Identify which cell holds the provided text, then report its (x, y) central coordinate. 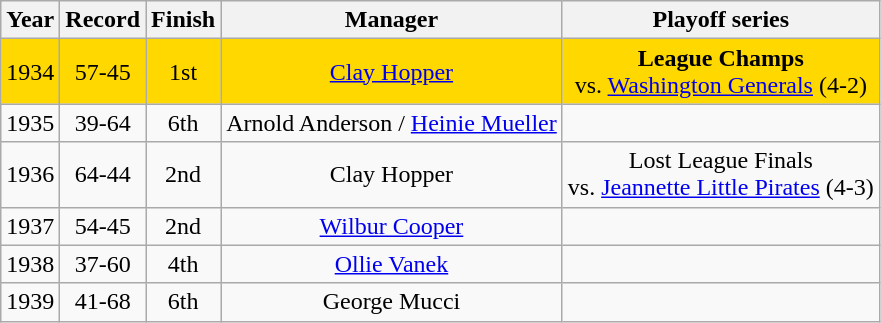
Year (30, 20)
64-44 (103, 174)
Wilbur Cooper (392, 226)
54-45 (103, 226)
Ollie Vanek (392, 264)
1934 (30, 72)
George Mucci (392, 302)
Playoff series (720, 20)
41-68 (103, 302)
37-60 (103, 264)
57-45 (103, 72)
4th (184, 264)
1st (184, 72)
39-64 (103, 123)
Record (103, 20)
1935 (30, 123)
1939 (30, 302)
1938 (30, 264)
1936 (30, 174)
1937 (30, 226)
Manager (392, 20)
League Champsvs. Washington Generals (4-2) (720, 72)
Lost League Finals vs. Jeannette Little Pirates (4-3) (720, 174)
Finish (184, 20)
Arnold Anderson / Heinie Mueller (392, 123)
